Determine the [X, Y] coordinate at the center of the cell enclosing the given text.  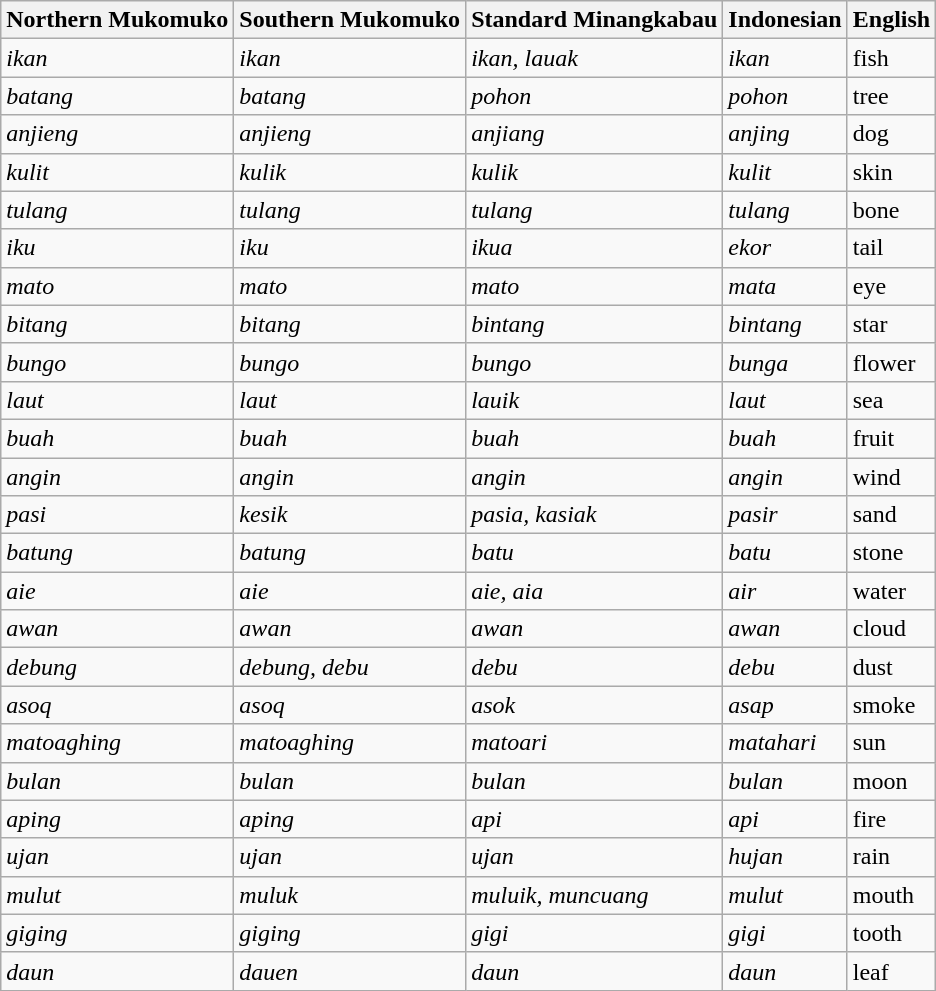
fruit [891, 438]
skin [891, 172]
pasia, kasiak [594, 515]
debung [118, 667]
stone [891, 553]
mata [785, 286]
hujan [785, 857]
bunga [785, 362]
leaf [891, 971]
ikan, lauak [594, 58]
star [891, 324]
fire [891, 819]
sand [891, 515]
kesik [350, 515]
tree [891, 96]
rain [891, 857]
muluk [350, 895]
anjing [785, 134]
asap [785, 705]
aie, aia [594, 591]
cloud [891, 629]
matoari [594, 743]
ikua [594, 248]
air [785, 591]
mouth [891, 895]
eye [891, 286]
tooth [891, 933]
ekor [785, 248]
Northern Mukomuko [118, 20]
pasi [118, 515]
sea [891, 400]
pasir [785, 515]
smoke [891, 705]
muluik, muncuang [594, 895]
tail [891, 248]
bone [891, 210]
matahari [785, 743]
Southern Mukomuko [350, 20]
English [891, 20]
flower [891, 362]
moon [891, 781]
anjiang [594, 134]
debung, debu [350, 667]
dust [891, 667]
sun [891, 743]
Standard Minangkabau [594, 20]
water [891, 591]
asok [594, 705]
wind [891, 477]
dog [891, 134]
fish [891, 58]
lauik [594, 400]
dauen [350, 971]
Indonesian [785, 20]
